Output the [X, Y] coordinate of the center of the cell containing the given text.  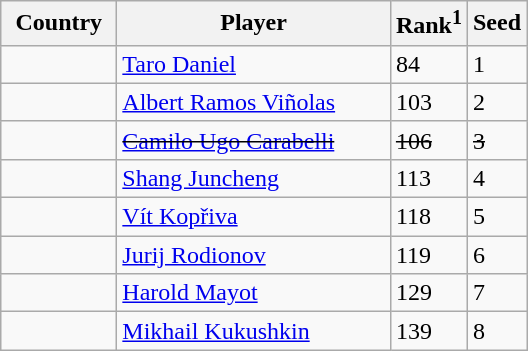
84 [428, 64]
118 [428, 217]
3 [496, 140]
Jurij Rodionov [254, 255]
103 [428, 102]
Player [254, 24]
Albert Ramos Viñolas [254, 102]
Country [59, 24]
Mikhail Kukushkin [254, 331]
Camilo Ugo Carabelli [254, 140]
6 [496, 255]
7 [496, 293]
139 [428, 331]
2 [496, 102]
1 [496, 64]
Taro Daniel [254, 64]
4 [496, 178]
129 [428, 293]
Vít Kopřiva [254, 217]
Shang Juncheng [254, 178]
106 [428, 140]
5 [496, 217]
119 [428, 255]
Seed [496, 24]
113 [428, 178]
Harold Mayot [254, 293]
8 [496, 331]
Rank1 [428, 24]
